Determine the (X, Y) coordinate at the center of the cell enclosing the given text.  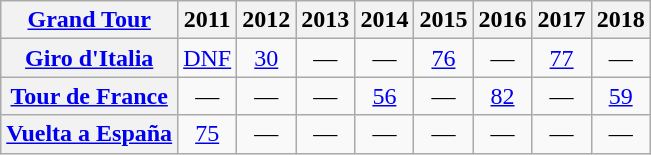
Vuelta a España (90, 134)
Grand Tour (90, 20)
2017 (562, 20)
76 (444, 58)
2018 (620, 20)
82 (502, 96)
2014 (384, 20)
Tour de France (90, 96)
77 (562, 58)
75 (208, 134)
56 (384, 96)
2012 (266, 20)
2011 (208, 20)
DNF (208, 58)
2013 (326, 20)
Giro d'Italia (90, 58)
30 (266, 58)
2016 (502, 20)
2015 (444, 20)
59 (620, 96)
